Provide the (x, y) coordinate of the cell's center where the given text is located.  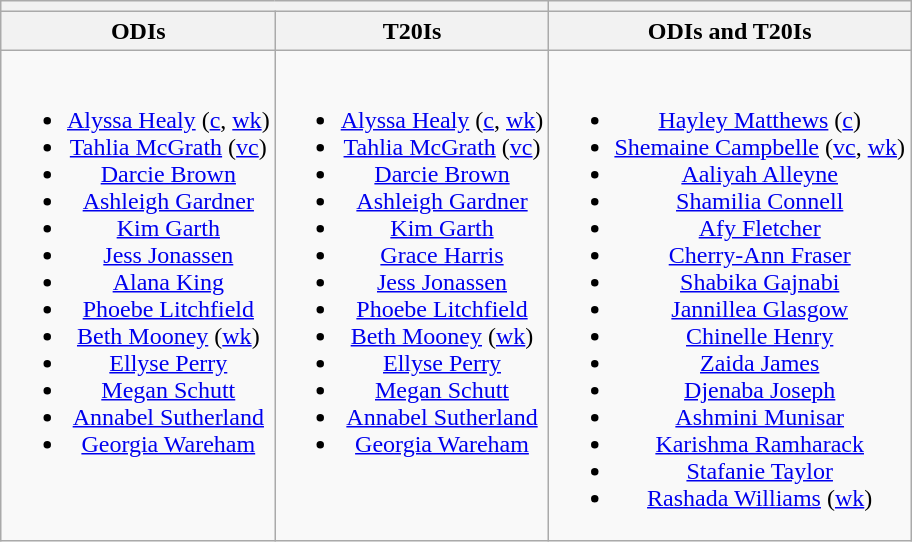
ODIs (138, 31)
ODIs and T20Is (730, 31)
T20Is (412, 31)
